Output the (x, y) coordinate of the center of the cell containing the given text.  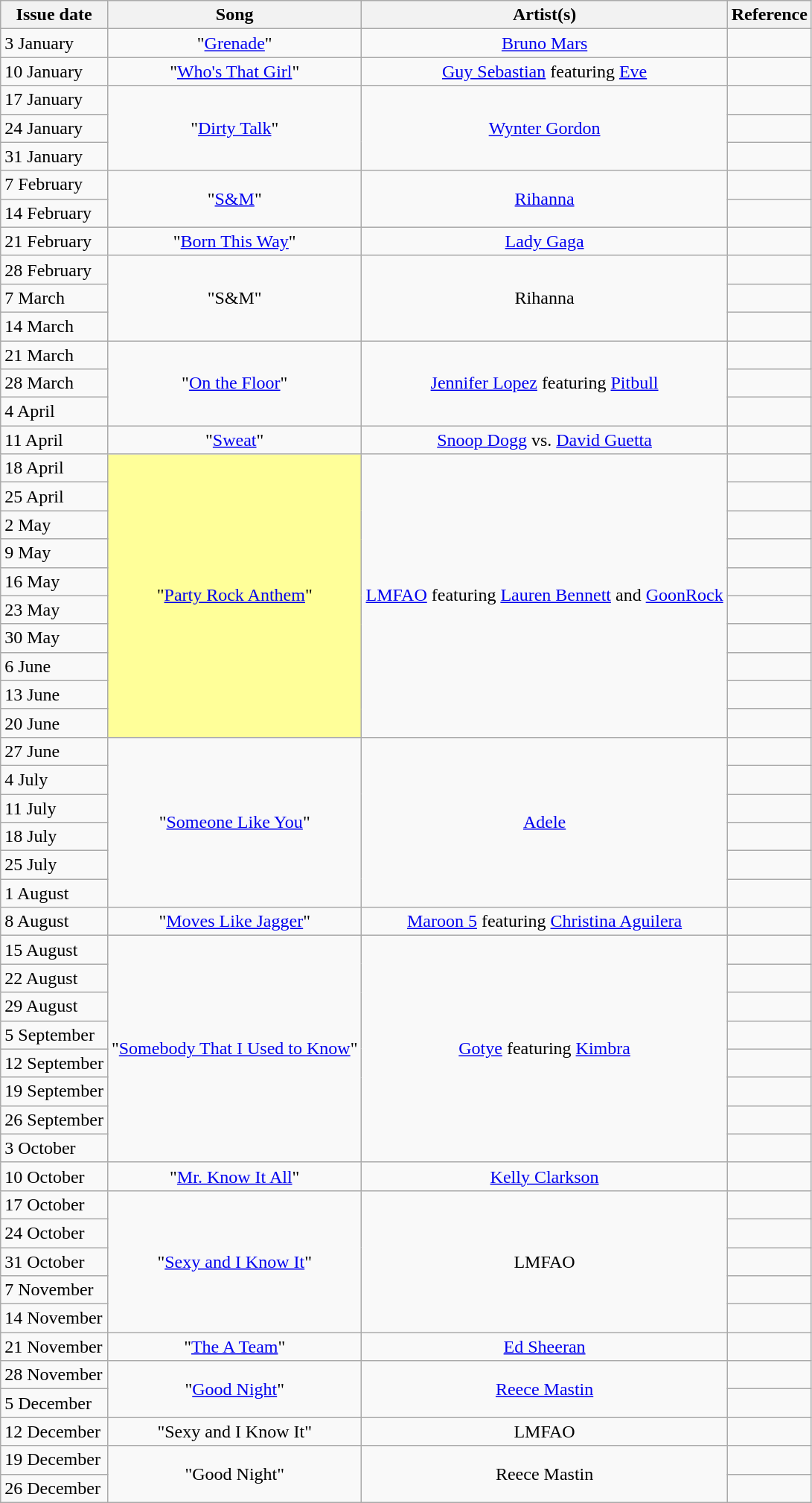
28 February (54, 269)
26 September (54, 1120)
15 August (54, 950)
31 October (54, 1262)
21 February (54, 241)
12 December (54, 1432)
17 October (54, 1204)
"Moves Like Jagger" (234, 922)
20 June (54, 723)
"Dirty Talk" (234, 128)
29 August (54, 1006)
"Someone Like You" (234, 822)
22 August (54, 978)
14 November (54, 1318)
3 October (54, 1148)
Maroon 5 featuring Christina Aguilera (545, 922)
11 July (54, 808)
"Somebody That I Used to Know" (234, 1049)
28 November (54, 1375)
"Mr. Know It All" (234, 1176)
14 March (54, 326)
1 August (54, 893)
Snoop Dogg vs. David Guetta (545, 440)
27 June (54, 751)
12 September (54, 1063)
7 March (54, 298)
"Who's That Girl" (234, 71)
4 July (54, 779)
"Party Rock Anthem" (234, 596)
Reference (770, 15)
"Sweat" (234, 440)
5 December (54, 1403)
31 January (54, 156)
"Born This Way" (234, 241)
17 January (54, 100)
26 December (54, 1488)
21 November (54, 1347)
4 April (54, 412)
7 November (54, 1290)
23 May (54, 610)
25 July (54, 865)
Ed Sheeran (545, 1347)
8 August (54, 922)
28 March (54, 383)
Song (234, 15)
10 January (54, 71)
24 January (54, 128)
25 April (54, 497)
Issue date (54, 15)
Artist(s) (545, 15)
Adele (545, 822)
10 October (54, 1176)
Lady Gaga (545, 241)
13 June (54, 695)
24 October (54, 1233)
16 May (54, 581)
Kelly Clarkson (545, 1176)
11 April (54, 440)
9 May (54, 553)
3 January (54, 43)
19 September (54, 1091)
"The A Team" (234, 1347)
6 June (54, 666)
30 May (54, 638)
18 July (54, 837)
Guy Sebastian featuring Eve (545, 71)
Bruno Mars (545, 43)
2 May (54, 525)
"Grenade" (234, 43)
5 September (54, 1035)
14 February (54, 213)
LMFAO featuring Lauren Bennett and GoonRock (545, 596)
21 March (54, 355)
7 February (54, 185)
19 December (54, 1460)
18 April (54, 468)
Wynter Gordon (545, 128)
Jennifer Lopez featuring Pitbull (545, 383)
Gotye featuring Kimbra (545, 1049)
"On the Floor" (234, 383)
